Determine the [x, y] coordinate at the center of the cell enclosing the given text.  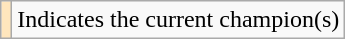
Indicates the current champion(s) [178, 20]
